Return [x, y] of the center of cell containing provided text 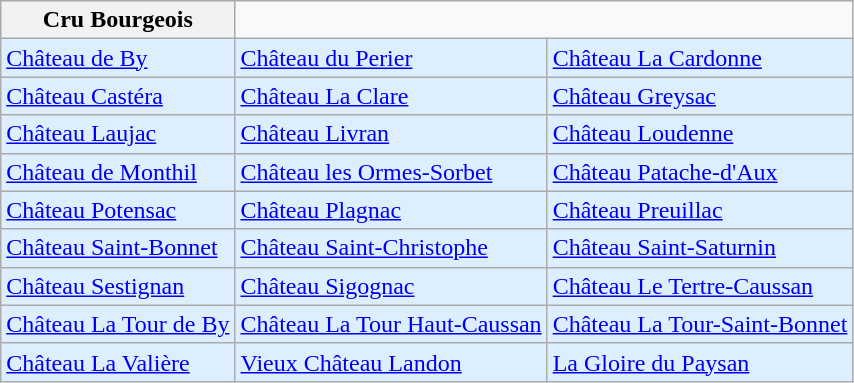
Château Preuillac [700, 210]
Château Castéra [118, 96]
Château Le Tertre-Caussan [700, 286]
Vieux Château Landon [391, 362]
Château Loudenne [700, 134]
Château de Monthil [118, 172]
Château Laujac [118, 134]
Château Potensac [118, 210]
Château Saint-Bonnet [118, 248]
Cru Bourgeois [118, 20]
La Gloire du Paysan [700, 362]
Château La Clare [391, 96]
Château les Ormes-Sorbet [391, 172]
Château Saint-Christophe [391, 248]
Château Patache-d'Aux [700, 172]
Château Sestignan [118, 286]
Château Sigognac [391, 286]
Château La Tour de By [118, 324]
Château de By [118, 58]
Château du Perier [391, 58]
Château La Tour-Saint-Bonnet [700, 324]
Château Greysac [700, 96]
Château Saint-Saturnin [700, 248]
Château Plagnac [391, 210]
Château La Valière [118, 362]
Château La Cardonne [700, 58]
Château Livran [391, 134]
Château La Tour Haut-Caussan [391, 324]
